Capture the cell that displays the provided text and extract its (X, Y) central coordinate. 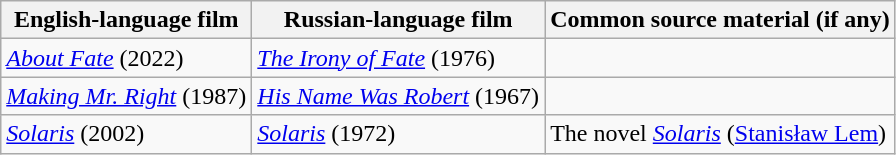
Solaris (1972) (398, 134)
The novel Solaris (Stanisław Lem) (720, 134)
Russian-language film (398, 20)
The Irony of Fate (1976) (398, 58)
English-language film (126, 20)
Making Mr. Right (1987) (126, 96)
About Fate (2022) (126, 58)
Solaris (2002) (126, 134)
Common source material (if any) (720, 20)
His Name Was Robert (1967) (398, 96)
